Provide the (x, y) coordinate of the cell's center where the given text is located.  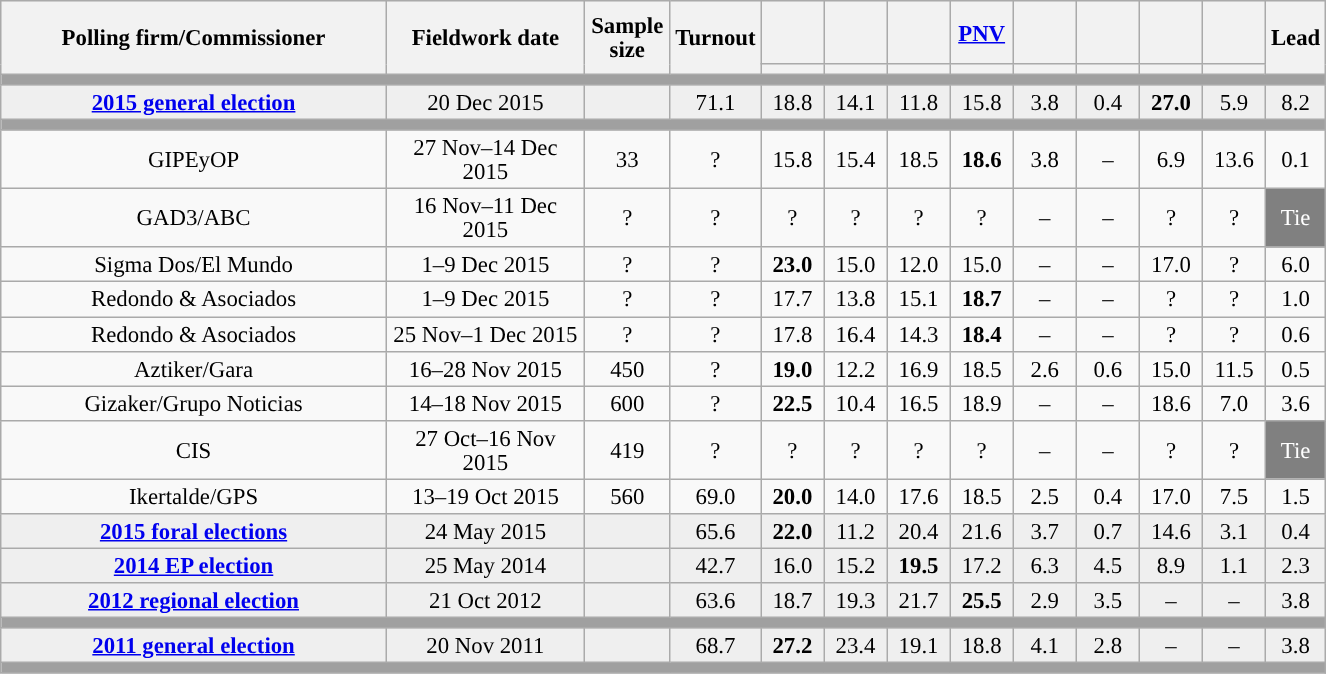
8.9 (1170, 566)
0.1 (1296, 160)
16.0 (792, 566)
13.8 (856, 300)
6.0 (1296, 266)
12.2 (856, 368)
10.4 (856, 404)
Aztiker/Gara (194, 368)
11.2 (856, 532)
14.3 (918, 334)
27.0 (1170, 102)
33 (627, 160)
68.7 (716, 646)
17.7 (792, 300)
3.5 (1108, 600)
69.0 (716, 496)
560 (627, 496)
CIS (194, 450)
17.2 (982, 566)
1.5 (1296, 496)
7.0 (1234, 404)
21.7 (918, 600)
25 May 2014 (485, 566)
21.6 (982, 532)
3.6 (1296, 404)
2.8 (1108, 646)
20 Dec 2015 (485, 102)
2015 general election (194, 102)
27 Nov–14 Dec 2015 (485, 160)
25.5 (982, 600)
2.6 (1044, 368)
Ikertalde/GPS (194, 496)
2014 EP election (194, 566)
6.3 (1044, 566)
16.9 (918, 368)
15.2 (856, 566)
14.6 (1170, 532)
20 Nov 2011 (485, 646)
2.5 (1044, 496)
16 Nov–11 Dec 2015 (485, 218)
14–18 Nov 2015 (485, 404)
2012 regional election (194, 600)
27 Oct–16 Nov 2015 (485, 450)
5.9 (1234, 102)
Polling firm/Commissioner (194, 38)
19.5 (918, 566)
19.3 (856, 600)
Sigma Dos/El Mundo (194, 266)
20.4 (918, 532)
GAD3/ABC (194, 218)
18.9 (982, 404)
15.4 (856, 160)
4.1 (1044, 646)
11.8 (918, 102)
63.6 (716, 600)
13.6 (1234, 160)
16–28 Nov 2015 (485, 368)
19.1 (918, 646)
419 (627, 450)
18.4 (982, 334)
22.0 (792, 532)
GIPEyOP (194, 160)
14.0 (856, 496)
2015 foral elections (194, 532)
600 (627, 404)
13–19 Oct 2015 (485, 496)
24 May 2015 (485, 532)
7.5 (1234, 496)
16.5 (918, 404)
1.0 (1296, 300)
42.7 (716, 566)
Lead (1296, 38)
0.7 (1108, 532)
4.5 (1108, 566)
8.2 (1296, 102)
Turnout (716, 38)
12.0 (918, 266)
3.1 (1234, 532)
Sample size (627, 38)
2.3 (1296, 566)
Fieldwork date (485, 38)
23.4 (856, 646)
27.2 (792, 646)
6.9 (1170, 160)
14.1 (856, 102)
1.1 (1234, 566)
0.5 (1296, 368)
65.6 (716, 532)
22.5 (792, 404)
PNV (982, 32)
15.1 (918, 300)
21 Oct 2012 (485, 600)
20.0 (792, 496)
16.4 (856, 334)
11.5 (1234, 368)
2.9 (1044, 600)
Gizaker/Grupo Noticias (194, 404)
17.8 (792, 334)
25 Nov–1 Dec 2015 (485, 334)
17.6 (918, 496)
2011 general election (194, 646)
71.1 (716, 102)
3.7 (1044, 532)
19.0 (792, 368)
23.0 (792, 266)
450 (627, 368)
